Extract the (x, y) coordinate from the center of the cell holding the provided text.  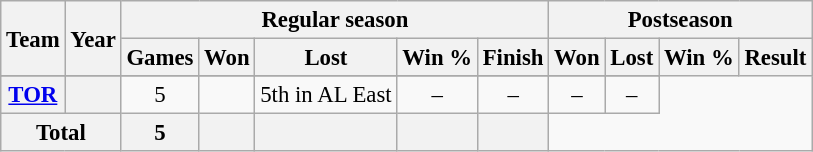
Finish (512, 58)
Result (776, 58)
Year (93, 38)
Postseason (680, 20)
Team (33, 38)
TOR (33, 95)
Regular season (335, 20)
Total (61, 133)
Games (160, 58)
5th in AL East (326, 95)
